Provide the (x, y) coordinate of the cell's center where the given text is located.  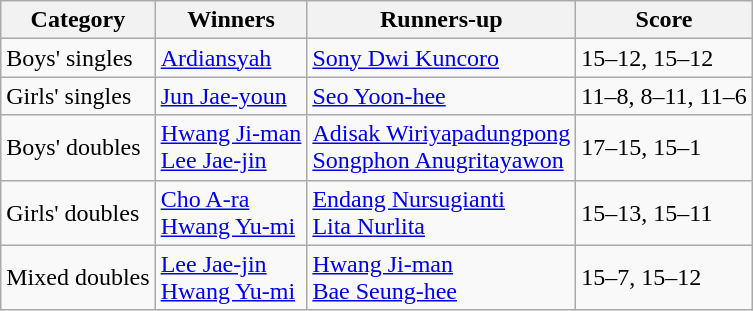
Endang Nursugianti Lita Nurlita (442, 212)
15–7, 15–12 (664, 278)
Cho A-ra Hwang Yu-mi (231, 212)
Ardiansyah (231, 58)
Mixed doubles (78, 278)
Hwang Ji-man Lee Jae-jin (231, 148)
Girls' singles (78, 96)
Sony Dwi Kuncoro (442, 58)
Runners-up (442, 20)
Adisak Wiriyapadungpong Songphon Anugritayawon (442, 148)
Hwang Ji-man Bae Seung-hee (442, 278)
Seo Yoon-hee (442, 96)
Winners (231, 20)
Jun Jae-youn (231, 96)
Boys' doubles (78, 148)
Category (78, 20)
Score (664, 20)
15–13, 15–11 (664, 212)
Girls' doubles (78, 212)
Lee Jae-jin Hwang Yu-mi (231, 278)
15–12, 15–12 (664, 58)
17–15, 15–1 (664, 148)
Boys' singles (78, 58)
11–8, 8–11, 11–6 (664, 96)
